Identify which cell holds the provided text, then report its [x, y] central coordinate. 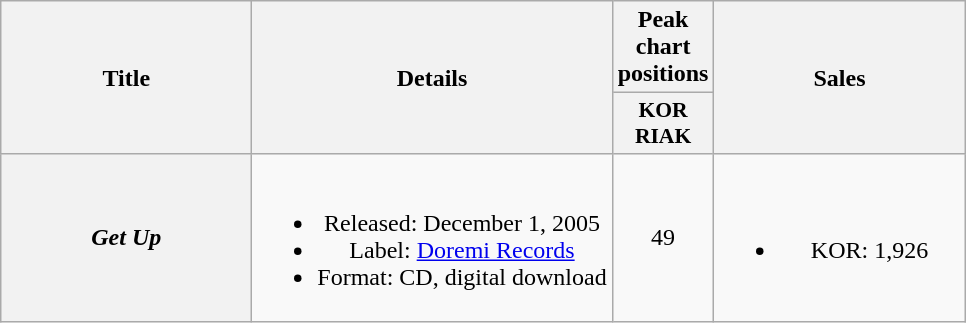
KOR RIAK [663, 124]
Details [432, 78]
Sales [840, 78]
Get Up [126, 238]
KOR: 1,926 [840, 238]
49 [663, 238]
Released: December 1, 2005Label: Doremi RecordsFormat: CD, digital download [432, 238]
Title [126, 78]
Peak chart positions [663, 47]
